For the text-containing cell, return its midpoint in [X, Y] coordinate format. 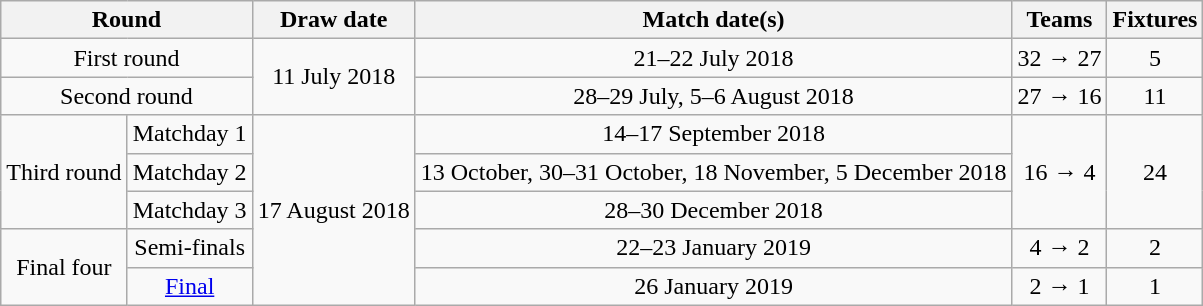
Fixtures [1155, 20]
28–30 December 2018 [714, 210]
26 January 2019 [714, 286]
2 → 1 [1060, 286]
Teams [1060, 20]
17 August 2018 [334, 210]
Third round [64, 172]
Semi-finals [190, 248]
24 [1155, 172]
22–23 January 2019 [714, 248]
4 → 2 [1060, 248]
Final four [64, 267]
27 → 16 [1060, 96]
1 [1155, 286]
13 October, 30–31 October, 18 November, 5 December 2018 [714, 172]
Match date(s) [714, 20]
Final [190, 286]
11 [1155, 96]
32 → 27 [1060, 58]
5 [1155, 58]
Draw date [334, 20]
Round [126, 20]
Matchday 2 [190, 172]
21–22 July 2018 [714, 58]
Second round [126, 96]
14–17 September 2018 [714, 134]
Matchday 3 [190, 210]
11 July 2018 [334, 77]
28–29 July, 5–6 August 2018 [714, 96]
Matchday 1 [190, 134]
First round [126, 58]
16 → 4 [1060, 172]
2 [1155, 248]
